Pinpoint the cell where the given text exists, returning its [X, Y] midpoint coordinate. 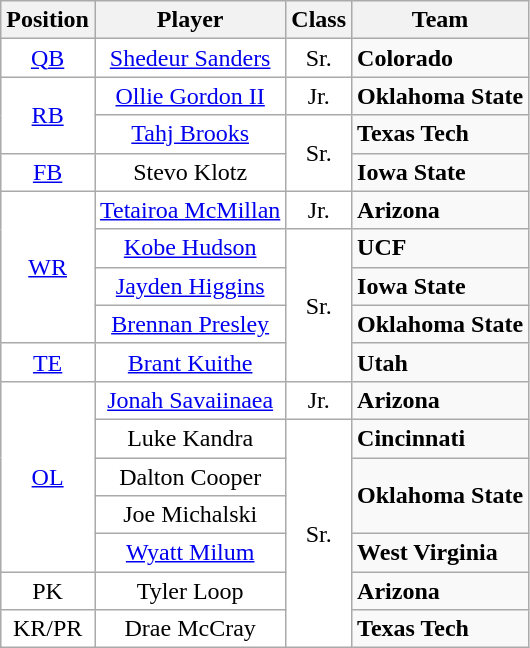
QB [48, 58]
Tahj Brooks [190, 134]
Jonah Savaiinaea [190, 400]
Drae McCray [190, 629]
Position [48, 20]
WR [48, 267]
TE [48, 362]
Kobe Hudson [190, 248]
OL [48, 476]
Player [190, 20]
Ollie Gordon II [190, 96]
Brennan Presley [190, 324]
Class [319, 20]
Colorado [440, 58]
KR/PR [48, 629]
RB [48, 115]
FB [48, 172]
UCF [440, 248]
Tyler Loop [190, 591]
Jayden Higgins [190, 286]
Tetairoa McMillan [190, 210]
Stevo Klotz [190, 172]
Luke Kandra [190, 438]
PK [48, 591]
Team [440, 20]
Utah [440, 362]
Shedeur Sanders [190, 58]
Joe Michalski [190, 515]
Brant Kuithe [190, 362]
Dalton Cooper [190, 477]
Cincinnati [440, 438]
Wyatt Milum [190, 553]
West Virginia [440, 553]
